Identify which cell holds the provided text, then report its [x, y] central coordinate. 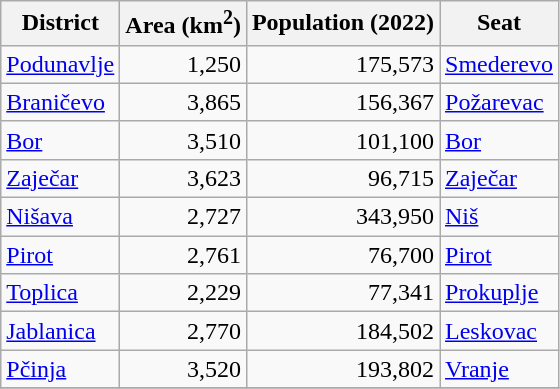
Toplica [60, 293]
76,700 [342, 255]
2,770 [184, 331]
District [60, 24]
Braničevo [60, 102]
3,520 [184, 369]
77,341 [342, 293]
Area (km2) [184, 24]
Prokuplje [500, 293]
3,623 [184, 178]
1,250 [184, 64]
193,802 [342, 369]
2,727 [184, 217]
175,573 [342, 64]
Leskovac [500, 331]
Pčinja [60, 369]
Niš [500, 217]
343,950 [342, 217]
96,715 [342, 178]
184,502 [342, 331]
3,865 [184, 102]
Population (2022) [342, 24]
Jablanica [60, 331]
101,100 [342, 140]
Požarevac [500, 102]
Seat [500, 24]
Nišava [60, 217]
Podunavlje [60, 64]
2,761 [184, 255]
Smederevo [500, 64]
156,367 [342, 102]
2,229 [184, 293]
Vranje [500, 369]
3,510 [184, 140]
